Determine the [X, Y] coordinate at the center of the cell enclosing the given text.  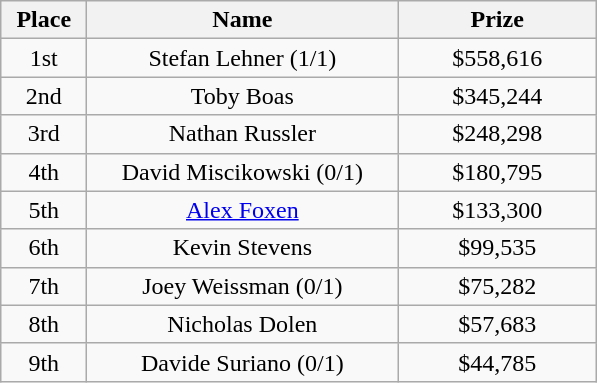
$133,300 [498, 210]
Davide Suriano (0/1) [242, 362]
$44,785 [498, 362]
$180,795 [498, 172]
7th [44, 286]
Stefan Lehner (1/1) [242, 58]
4th [44, 172]
$99,535 [498, 248]
Toby Boas [242, 96]
$558,616 [498, 58]
6th [44, 248]
Joey Weissman (0/1) [242, 286]
Nathan Russler [242, 134]
3rd [44, 134]
5th [44, 210]
9th [44, 362]
8th [44, 324]
Name [242, 20]
1st [44, 58]
Prize [498, 20]
Alex Foxen [242, 210]
2nd [44, 96]
$345,244 [498, 96]
Kevin Stevens [242, 248]
Place [44, 20]
$75,282 [498, 286]
Nicholas Dolen [242, 324]
David Miscikowski (0/1) [242, 172]
$248,298 [498, 134]
$57,683 [498, 324]
